Provide the [x, y] coordinate of the cell's center where the given text is located.  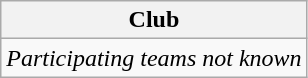
Participating teams not known [154, 58]
Club [154, 20]
